Extract the (x, y) coordinate from the center of the cell holding the provided text.  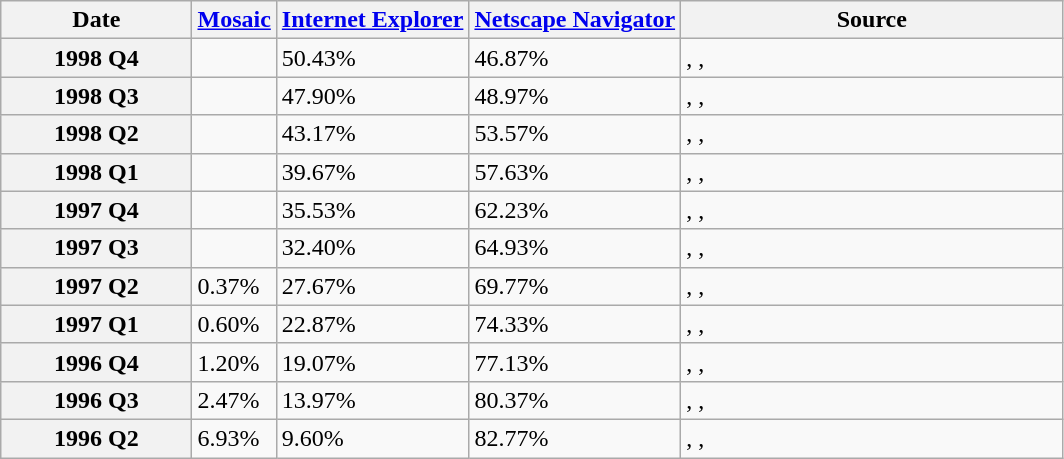
1997 Q3 (96, 248)
Source (872, 20)
Mosaic (234, 20)
35.53% (372, 210)
Netscape Navigator (575, 20)
82.77% (575, 438)
64.93% (575, 248)
9.60% (372, 438)
1997 Q2 (96, 286)
6.93% (234, 438)
1996 Q2 (96, 438)
46.87% (575, 58)
1998 Q2 (96, 134)
1996 Q4 (96, 362)
19.07% (372, 362)
1997 Q1 (96, 324)
32.40% (372, 248)
13.97% (372, 400)
1998 Q1 (96, 172)
39.67% (372, 172)
62.23% (575, 210)
53.57% (575, 134)
80.37% (575, 400)
43.17% (372, 134)
Date (96, 20)
0.37% (234, 286)
1998 Q3 (96, 96)
57.63% (575, 172)
50.43% (372, 58)
48.97% (575, 96)
1996 Q3 (96, 400)
1.20% (234, 362)
74.33% (575, 324)
69.77% (575, 286)
47.90% (372, 96)
1998 Q4 (96, 58)
22.87% (372, 324)
77.13% (575, 362)
1997 Q4 (96, 210)
0.60% (234, 324)
27.67% (372, 286)
Internet Explorer (372, 20)
2.47% (234, 400)
